Identify which cell holds the provided text, then report its (x, y) central coordinate. 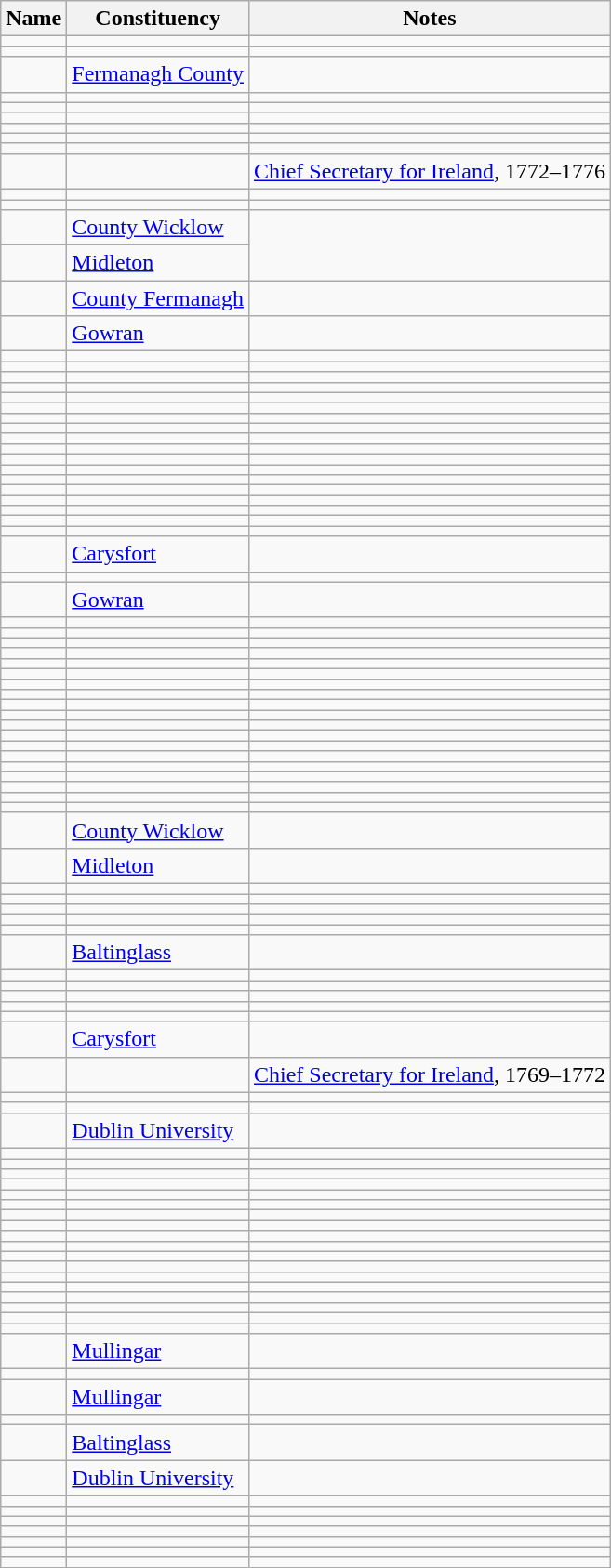
Notes (430, 19)
Constituency (158, 19)
County Fermanagh (158, 298)
Chief Secretary for Ireland, 1769–1772 (430, 1074)
Fermanagh County (158, 74)
Chief Secretary for Ireland, 1772–1776 (430, 171)
Name (33, 19)
